Locate the cell with the specified text and output its (x, y) center coordinate. 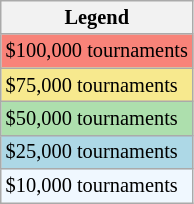
$25,000 tournaments (97, 152)
$100,000 tournaments (97, 51)
Legend (97, 17)
$50,000 tournaments (97, 118)
$10,000 tournaments (97, 186)
$75,000 tournaments (97, 85)
